Capture the cell that displays the provided text and extract its (x, y) central coordinate. 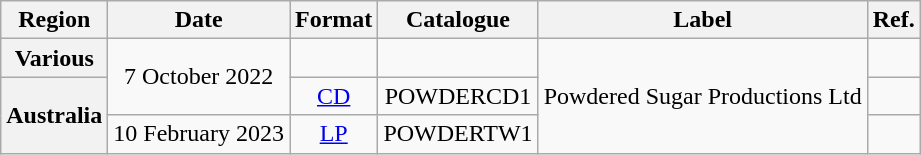
Date (199, 20)
Ref. (894, 20)
LP (334, 134)
7 October 2022 (199, 77)
10 February 2023 (199, 134)
Powdered Sugar Productions Ltd (702, 96)
Region (54, 20)
Australia (54, 115)
Various (54, 58)
POWDERTW1 (458, 134)
Label (702, 20)
POWDERCD1 (458, 96)
CD (334, 96)
Catalogue (458, 20)
Format (334, 20)
